From the cell containing the given text, extract its center point as [x, y] coordinate. 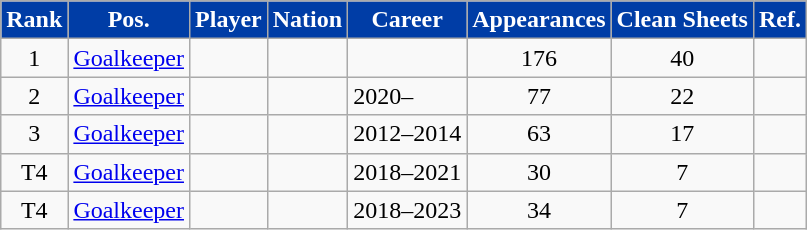
Player [229, 20]
2018–2021 [408, 172]
3 [34, 134]
22 [682, 96]
Clean Sheets [682, 20]
34 [539, 210]
1 [34, 58]
Ref. [780, 20]
17 [682, 134]
2012–2014 [408, 134]
2020– [408, 96]
Rank [34, 20]
2 [34, 96]
77 [539, 96]
Appearances [539, 20]
30 [539, 172]
40 [682, 58]
2018–2023 [408, 210]
Pos. [129, 20]
63 [539, 134]
Career [408, 20]
176 [539, 58]
Nation [307, 20]
